Find where the given text appears and provide that cell's center as [X, Y] coordinate. 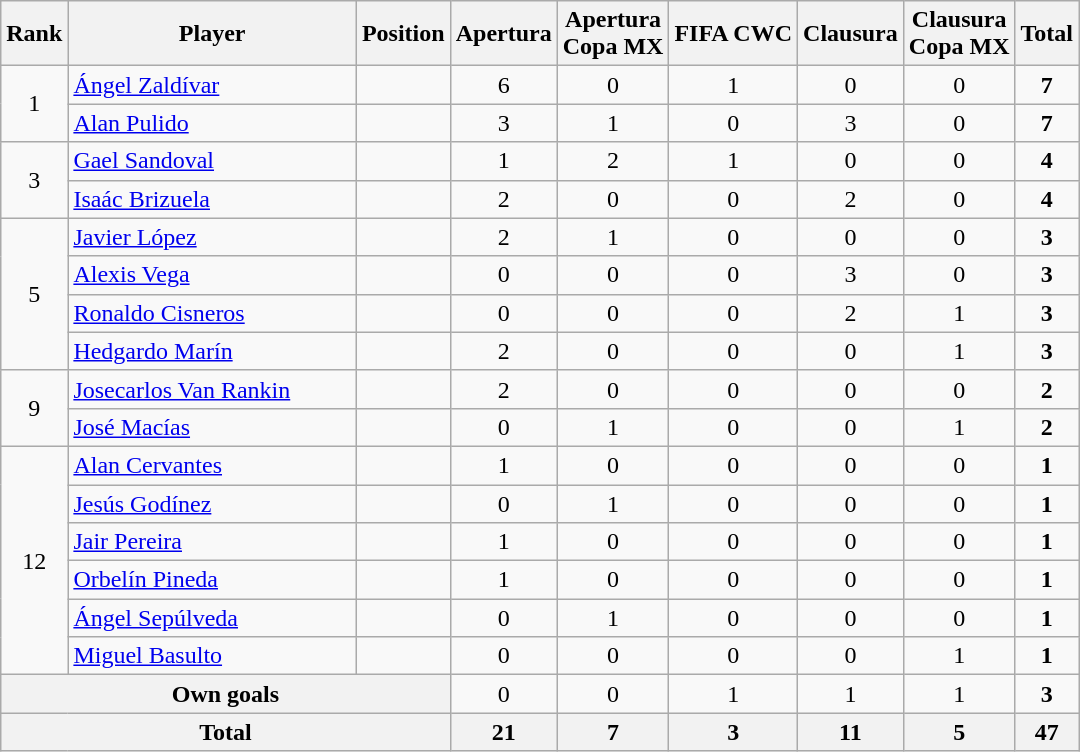
Ángel Zaldívar [212, 85]
Alan Cervantes [212, 465]
Own goals [226, 694]
Jair Pereira [212, 542]
47 [1047, 732]
Ángel Sepúlveda [212, 618]
Isaác Brizuela [212, 199]
Alan Pulido [212, 123]
Jesús Godínez [212, 503]
11 [851, 732]
Position [403, 34]
Ronaldo Cisneros [212, 313]
Orbelín Pineda [212, 580]
José Macías [212, 427]
Gael Sandoval [212, 161]
6 [504, 85]
Clausura [851, 34]
AperturaCopa MX [613, 34]
Player [212, 34]
Alexis Vega [212, 275]
Apertura [504, 34]
Miguel Basulto [212, 656]
FIFA CWC [734, 34]
21 [504, 732]
12 [34, 560]
9 [34, 408]
Javier López [212, 237]
Rank [34, 34]
Josecarlos Van Rankin [212, 389]
ClausuraCopa MX [959, 34]
Hedgardo Marín [212, 351]
